Output the [X, Y] coordinate of the center of the cell containing the given text.  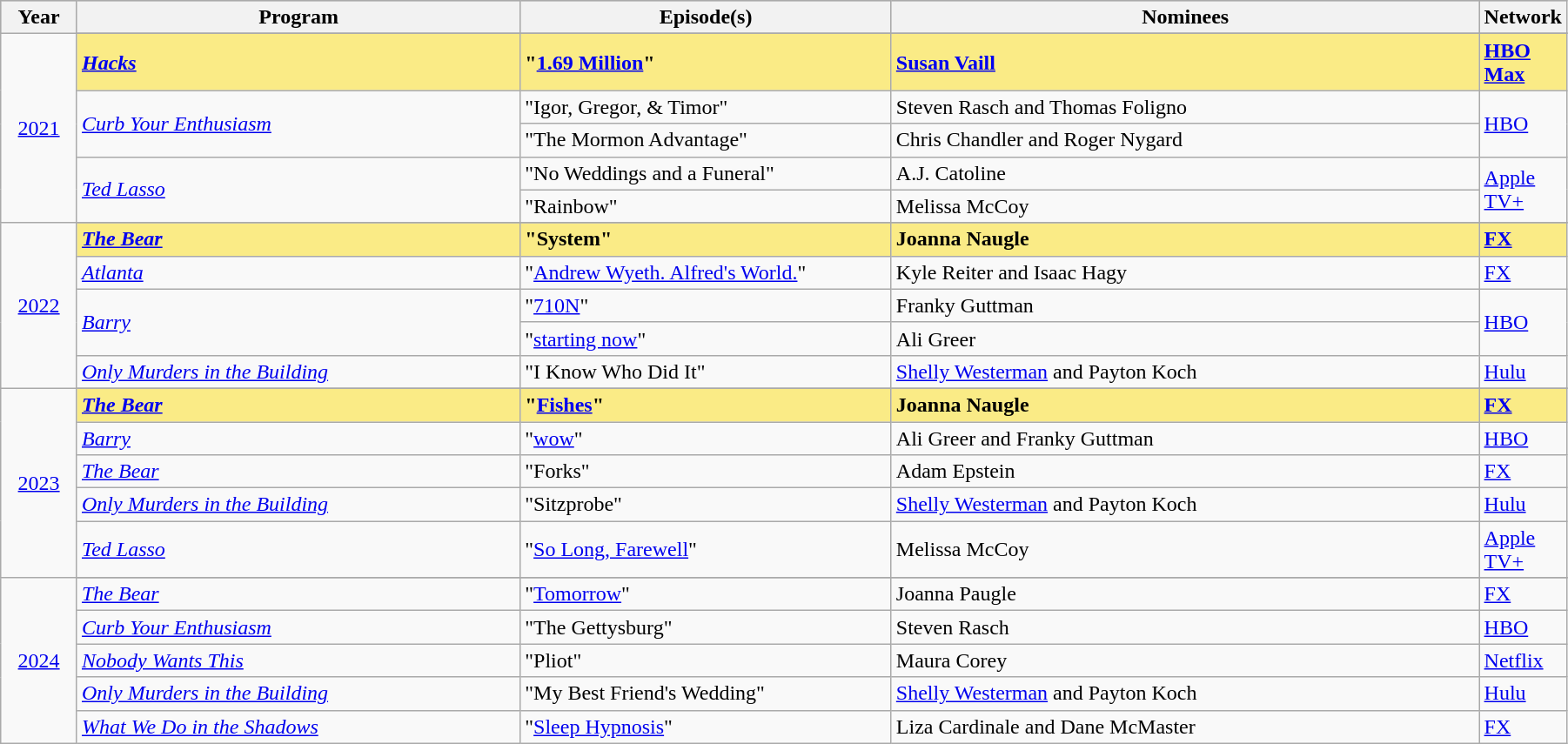
2023 [39, 482]
Netflix [1523, 660]
Network [1523, 17]
"Fishes" [707, 405]
"The Mormon Advantage" [707, 140]
Ali Greer [1185, 338]
"Pliot" [707, 660]
"1.69 Million" [707, 63]
"My Best Friend's Wedding" [707, 694]
Adam Epstein [1185, 472]
"wow" [707, 438]
Ali Greer and Franky Guttman [1185, 438]
Susan Vaill [1185, 63]
Steven Rasch [1185, 627]
Steven Rasch and Thomas Foligno [1185, 107]
"710N" [707, 305]
Nominees [1185, 17]
"Sitzprobe" [707, 505]
Chris Chandler and Roger Nygard [1185, 140]
Kyle Reiter and Isaac Hagy [1185, 272]
"Rainbow" [707, 206]
"So Long, Farewell" [707, 550]
Joanna Paugle [1185, 594]
What We Do in the Shadows [298, 727]
2024 [39, 660]
"Andrew Wyeth. Alfred's World." [707, 272]
"starting now" [707, 338]
"Sleep Hypnosis" [707, 727]
Program [298, 17]
Episode(s) [707, 17]
Maura Corey [1185, 660]
Year [39, 17]
"Igor, Gregor, & Timor" [707, 107]
2022 [39, 305]
Hacks [298, 63]
Nobody Wants This [298, 660]
"System" [707, 239]
Liza Cardinale and Dane McMaster [1185, 727]
"I Know Who Did It" [707, 372]
"Forks" [707, 472]
2021 [39, 129]
Franky Guttman [1185, 305]
Atlanta [298, 272]
HBO Max [1523, 63]
"The Gettysburg" [707, 627]
"Tomorrow" [707, 594]
A.J. Catoline [1185, 173]
"No Weddings and a Funeral" [707, 173]
